Return the (x, y) coordinate for the center point of the cell that contains the specified text.  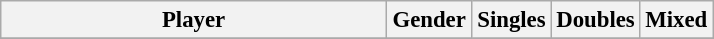
Singles (512, 20)
Player (194, 20)
Mixed (676, 20)
Doubles (596, 20)
Gender (429, 20)
